For the text-containing cell, return its midpoint in (x, y) coordinate format. 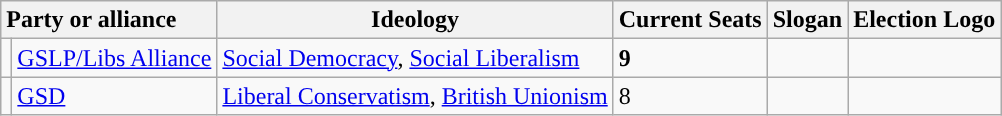
GSD (114, 96)
Ideology (415, 20)
9 (690, 58)
8 (690, 96)
Social Democracy, Social Liberalism (415, 58)
Election Logo (924, 20)
GSLP/Libs Alliance (114, 58)
Current Seats (690, 20)
Party or alliance (109, 20)
Liberal Conservatism, British Unionism (415, 96)
Slogan (807, 20)
